Output the (x, y) coordinate of the center of the cell containing the given text.  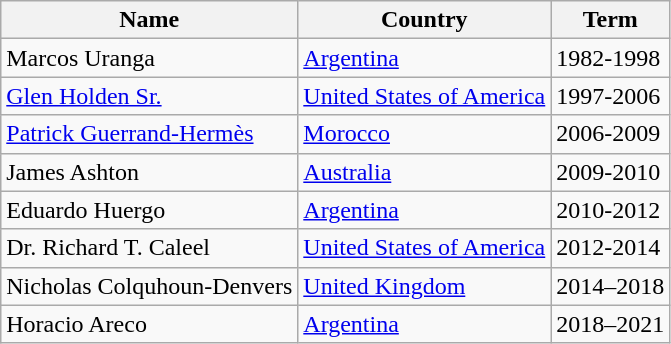
2014–2018 (610, 286)
1982-1998 (610, 58)
2009-2010 (610, 172)
2006-2009 (610, 134)
Name (150, 20)
Horacio Areco (150, 324)
2018–2021 (610, 324)
Marcos Uranga (150, 58)
Dr. Richard T. Caleel (150, 248)
Eduardo Huergo (150, 210)
United Kingdom (424, 286)
1997-2006 (610, 96)
Australia (424, 172)
Glen Holden Sr. (150, 96)
Morocco (424, 134)
Term (610, 20)
Country (424, 20)
Patrick Guerrand-Hermès (150, 134)
2010-2012 (610, 210)
Nicholas Colquhoun-Denvers (150, 286)
2012-2014 (610, 248)
James Ashton (150, 172)
